For the text-containing cell, return its midpoint in [x, y] coordinate format. 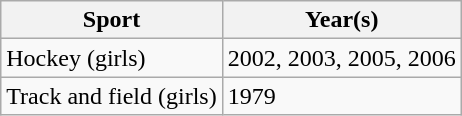
1979 [342, 96]
2002, 2003, 2005, 2006 [342, 58]
Hockey (girls) [112, 58]
Track and field (girls) [112, 96]
Sport [112, 20]
Year(s) [342, 20]
